Detect which cell encompasses the target text, then output its [x, y] center coordinate. 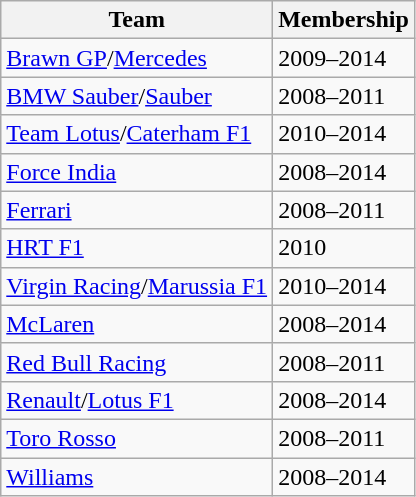
Virgin Racing/Marussia F1 [137, 286]
Red Bull Racing [137, 362]
Membership [344, 20]
2009–2014 [344, 58]
HRT F1 [137, 248]
Team Lotus/Caterham F1 [137, 134]
BMW Sauber/Sauber [137, 96]
Brawn GP/Mercedes [137, 58]
McLaren [137, 324]
Toro Rosso [137, 438]
2010 [344, 248]
Ferrari [137, 210]
Williams [137, 477]
Team [137, 20]
Renault/Lotus F1 [137, 400]
Force India [137, 172]
